Return the [X, Y] coordinate for the center point of the cell that contains the specified text.  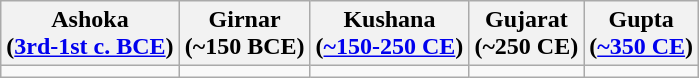
Gujarat(~250 CE) [526, 34]
Gupta(~350 CE) [642, 34]
Girnar(~150 BCE) [244, 34]
Ashoka(3rd-1st c. BCE) [90, 34]
Kushana(~150-250 CE) [390, 34]
